Pinpoint the cell where the given text exists, returning its (x, y) midpoint coordinate. 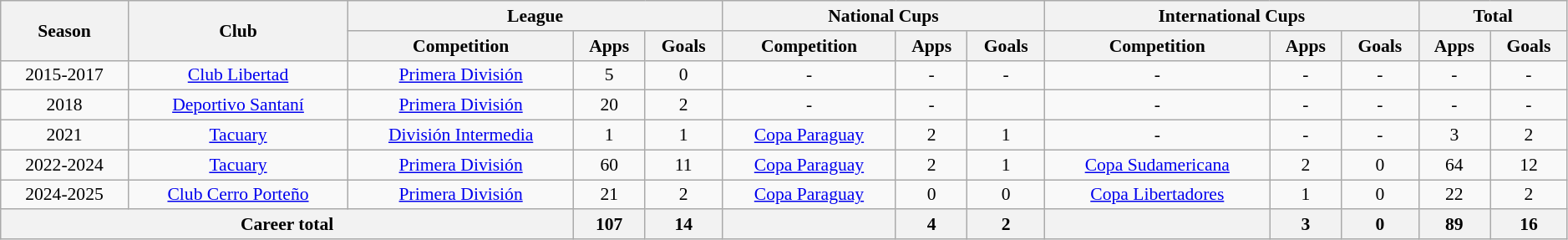
89 (1454, 225)
Club Cerro Porteño (238, 195)
14 (683, 225)
League (535, 16)
Deportivo Santaní (238, 105)
Club (238, 30)
21 (608, 195)
2022-2024 (64, 165)
60 (608, 165)
11 (683, 165)
64 (1454, 165)
2018 (64, 105)
2024-2025 (64, 195)
Career total (287, 225)
12 (1529, 165)
20 (608, 105)
Total (1493, 16)
International Cups (1231, 16)
National Cups (883, 16)
Copa Sudamericana (1157, 165)
22 (1454, 195)
Copa Libertadores (1157, 195)
16 (1529, 225)
Season (64, 30)
5 (608, 75)
2015-2017 (64, 75)
Club Libertad (238, 75)
107 (608, 225)
2021 (64, 135)
4 (931, 225)
División Intermedia (461, 135)
